Find where the given text appears and provide that cell's center as [x, y] coordinate. 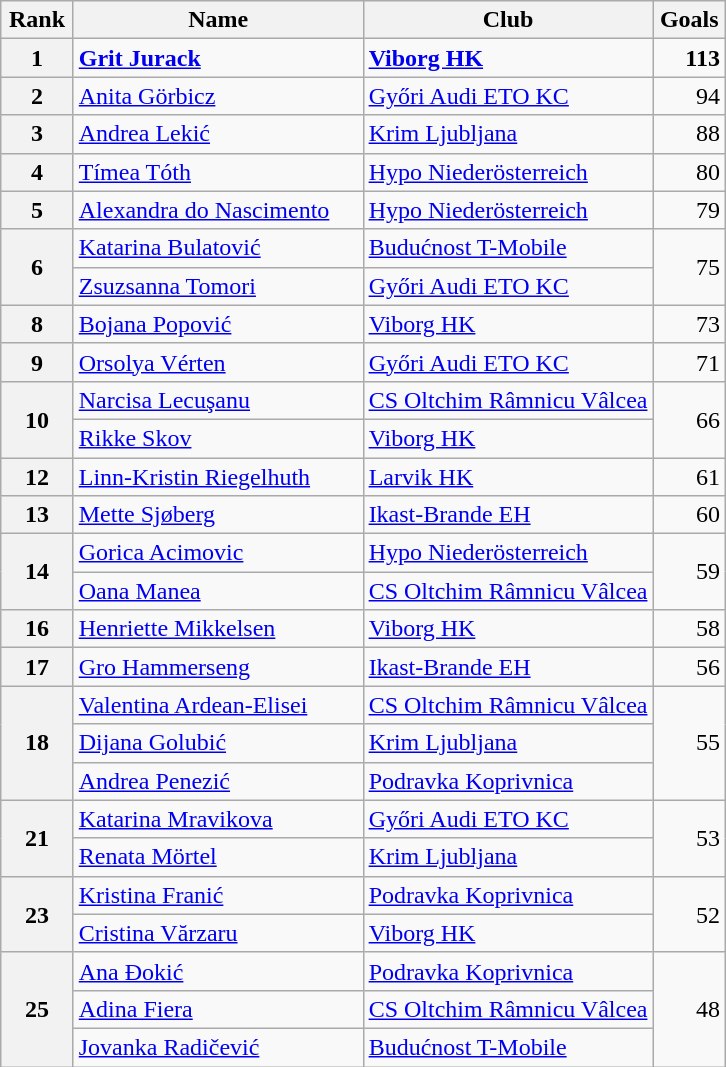
Jovanka Radičević [218, 1047]
59 [690, 572]
66 [690, 419]
5 [37, 210]
23 [37, 914]
14 [37, 572]
21 [37, 838]
80 [690, 172]
Linn-Kristin Riegelhuth [218, 477]
Rikke Skov [218, 438]
Andrea Penezić [218, 781]
12 [37, 477]
Zsuzsanna Tomori [218, 286]
61 [690, 477]
Club [508, 20]
Kristina Franić [218, 895]
Alexandra do Nascimento [218, 210]
Renata Mörtel [218, 857]
Name [218, 20]
48 [690, 1009]
Henriette Mikkelsen [218, 629]
Larvik HK [508, 477]
Bojana Popović [218, 324]
Gro Hammerseng [218, 667]
Valentina Ardean-Elisei [218, 705]
Gorica Acimovic [218, 553]
60 [690, 515]
75 [690, 267]
53 [690, 838]
13 [37, 515]
Grit Jurack [218, 58]
8 [37, 324]
Katarina Bulatović [218, 248]
Mette Sjøberg [218, 515]
18 [37, 743]
1 [37, 58]
4 [37, 172]
55 [690, 743]
56 [690, 667]
Oana Manea [218, 591]
Adina Fiera [218, 1009]
Andrea Lekić [218, 134]
16 [37, 629]
52 [690, 914]
25 [37, 1009]
9 [37, 362]
Ana Đokić [218, 971]
2 [37, 96]
Anita Görbicz [218, 96]
94 [690, 96]
58 [690, 629]
113 [690, 58]
Rank [37, 20]
Cristina Vărzaru [218, 933]
3 [37, 134]
17 [37, 667]
Katarina Mravikova [218, 819]
Narcisa Lecuşanu [218, 400]
Orsolya Vérten [218, 362]
71 [690, 362]
6 [37, 267]
Dijana Golubić [218, 743]
10 [37, 419]
Goals [690, 20]
88 [690, 134]
Tímea Tóth [218, 172]
73 [690, 324]
79 [690, 210]
